Search for the cell housing the specified text and yield its [x, y] center coordinate. 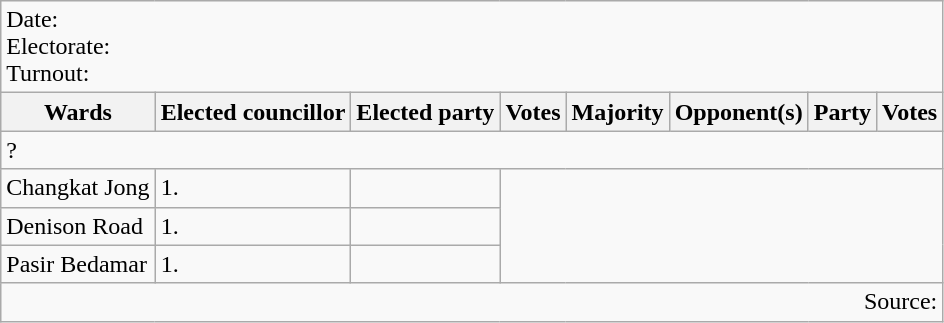
Source: [472, 302]
Elected councillor [253, 112]
Opponent(s) [738, 112]
Wards [78, 112]
Party [842, 112]
? [472, 150]
Date: Electorate: Turnout: [472, 47]
Elected party [426, 112]
Majority [618, 112]
Changkat Jong [78, 188]
Pasir Bedamar [78, 264]
Denison Road [78, 226]
